Pinpoint the cell where the given text exists, returning its [X, Y] midpoint coordinate. 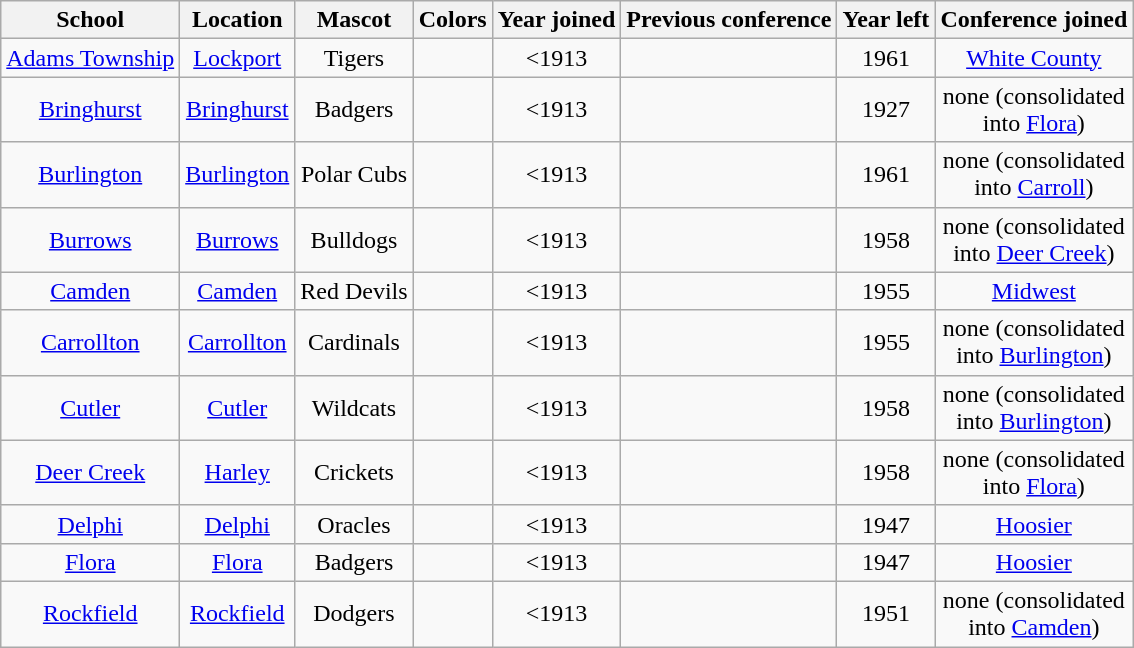
Previous conference [729, 20]
Dodgers [354, 614]
Cardinals [354, 342]
Conference joined [1034, 20]
Red Devils [354, 291]
Deer Creek [90, 472]
White County [1034, 58]
Tigers [354, 58]
Midwest [1034, 291]
Bulldogs [354, 240]
Mascot [354, 20]
none (consolidatedinto Carroll) [1034, 174]
Year joined [556, 20]
Crickets [354, 472]
Polar Cubs [354, 174]
Lockport [238, 58]
Location [238, 20]
none (consolidatedinto Deer Creek) [1034, 240]
none (consolidatedinto Camden) [1034, 614]
School [90, 20]
Year left [886, 20]
Adams Township [90, 58]
Wildcats [354, 408]
Colors [452, 20]
Oracles [354, 524]
Harley [238, 472]
1951 [886, 614]
1927 [886, 110]
